From the cell containing the given text, extract its center point as (x, y) coordinate. 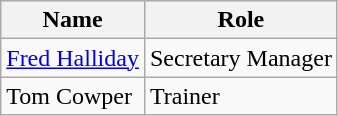
Secretary Manager (240, 58)
Name (73, 20)
Trainer (240, 96)
Tom Cowper (73, 96)
Role (240, 20)
Fred Halliday (73, 58)
